For the text-containing cell, return its midpoint in (X, Y) coordinate format. 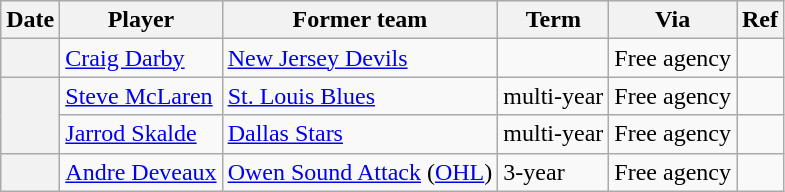
Andre Deveaux (141, 172)
Via (673, 20)
Dallas Stars (360, 134)
Craig Darby (141, 58)
New Jersey Devils (360, 58)
Steve McLaren (141, 96)
St. Louis Blues (360, 96)
Player (141, 20)
Ref (760, 20)
Date (30, 20)
3-year (554, 172)
Owen Sound Attack (OHL) (360, 172)
Jarrod Skalde (141, 134)
Term (554, 20)
Former team (360, 20)
